Identify which cell holds the provided text, then report its (X, Y) central coordinate. 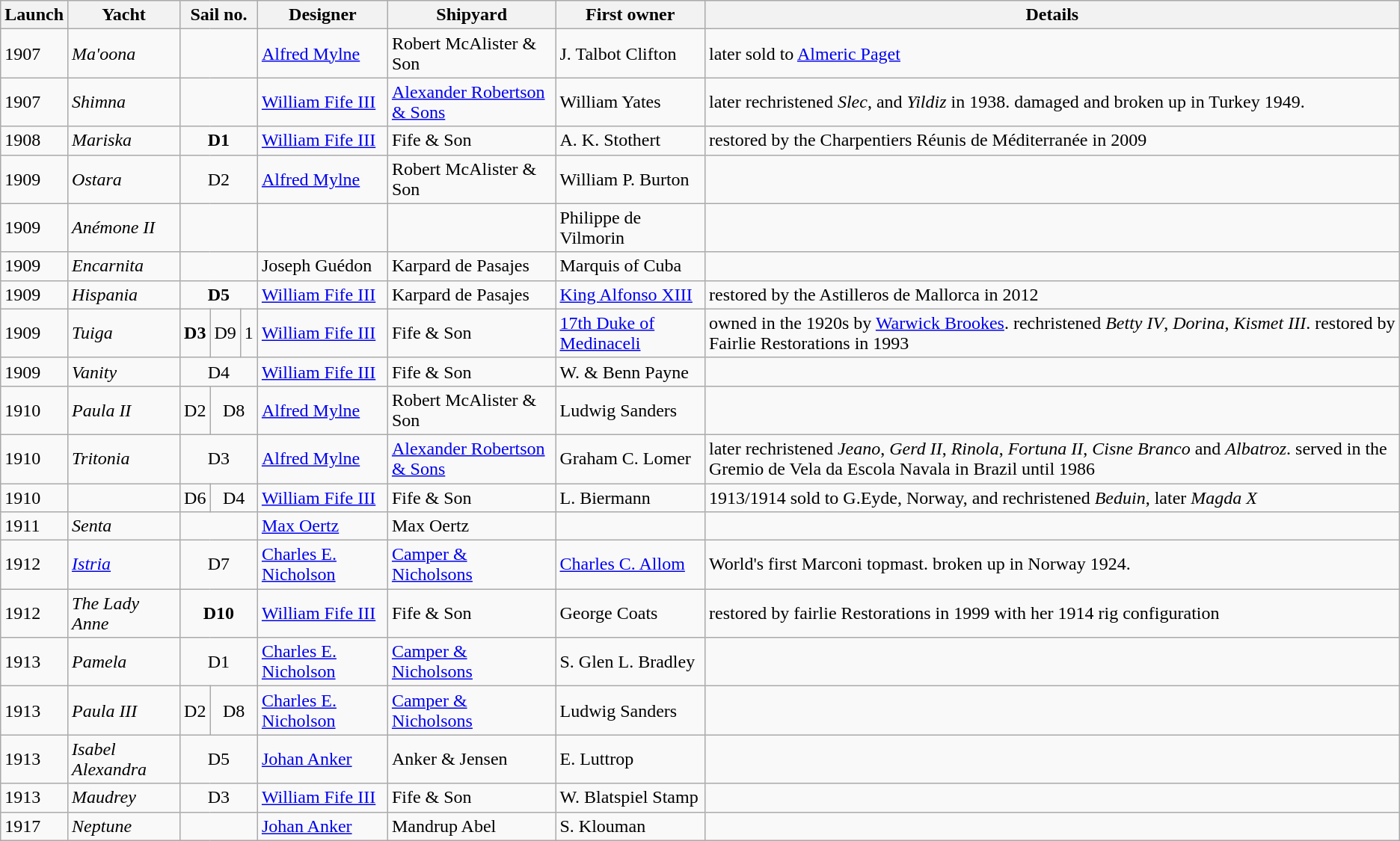
George Coats (630, 613)
17th Duke of Medinaceli (630, 333)
Paula II (124, 410)
D7 (219, 565)
later sold to Almeric Paget (1051, 54)
World's first Marconi topmast. broken up in Norway 1924. (1051, 565)
later rechristened Slec, and Yildiz in 1938. damaged and broken up in Turkey 1949. (1051, 102)
Maudrey (124, 798)
Details (1051, 15)
Ma'oona (124, 54)
L. Biermann (630, 497)
later rechristened Jeano, Gerd II, Rinola, Fortuna II, Cisne Branco and Albatroz. served in the Gremio de Vela da Escola Navala in Brazil until 1986 (1051, 459)
Designer (322, 15)
Anker & Jensen (471, 760)
D6 (195, 497)
Ostara (124, 179)
Tritonia (124, 459)
Yacht (124, 15)
Mandrup Abel (471, 826)
Shimna (124, 102)
First owner (630, 15)
Graham C. Lomer (630, 459)
Senta (124, 526)
Vanity (124, 372)
restored by the Charpentiers Réunis de Méditerranée in 2009 (1051, 141)
Tuiga (124, 333)
Encarnita (124, 266)
restored by fairlie Restorations in 1999 with her 1914 rig configuration (1051, 613)
William P. Burton (630, 179)
Pamela (124, 662)
Marquis of Cuba (630, 266)
King Alfonso XIII (630, 295)
D9 (225, 333)
Hispania (124, 295)
W. & Benn Payne (630, 372)
S. Klouman (630, 826)
E. Luttrop (630, 760)
Launch (34, 15)
A. K. Stothert (630, 141)
Philippe de Vilmorin (630, 227)
Charles C. Allom (630, 565)
S. Glen L. Bradley (630, 662)
1911 (34, 526)
D10 (219, 613)
owned in the 1920s by Warwick Brookes. rechristened Betty IV, Dorina, Kismet III. restored by Fairlie Restorations in 1993 (1051, 333)
Sail no. (219, 15)
1917 (34, 826)
W. Blatspiel Stamp (630, 798)
Joseph Guédon (322, 266)
Paula III (124, 710)
The Lady Anne (124, 613)
Isabel Alexandra (124, 760)
restored by the Astilleros de Mallorca in 2012 (1051, 295)
Mariska (124, 141)
J. Talbot Clifton (630, 54)
1 (248, 333)
Neptune (124, 826)
1908 (34, 141)
William Yates (630, 102)
1913/1914 sold to G.Eyde, Norway, and rechristened Beduin, later Magda X (1051, 497)
Shipyard (471, 15)
Istria (124, 565)
Anémone II (124, 227)
